From the cell containing the given text, extract its center point as [x, y] coordinate. 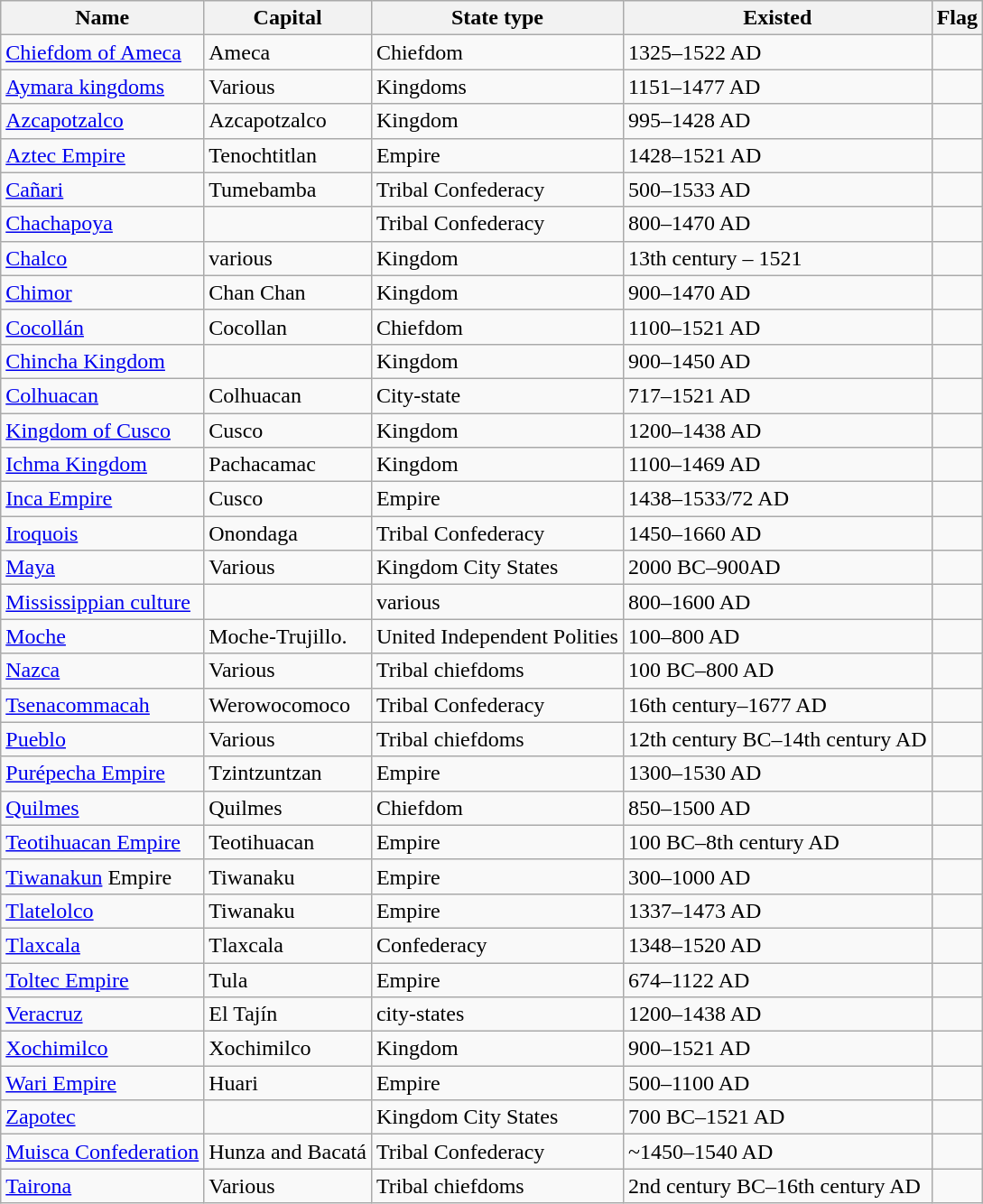
Ichma Kingdom [103, 465]
Toltec Empire [103, 979]
Confederacy [496, 945]
16th century–1677 AD [777, 705]
Tiwanakun Empire [103, 876]
717–1521 AD [777, 395]
900–1521 AD [777, 1049]
Iroquois [103, 533]
Moche-Trujillo. [288, 636]
800–1600 AD [777, 602]
2nd century BC–16th century AD [777, 1186]
1438–1533/72 AD [777, 499]
United Independent Polities [496, 636]
Cañari [103, 190]
Pueblo [103, 739]
Teotihuacan [288, 842]
1325–1522 AD [777, 52]
Tlatelolco [103, 911]
Chan Chan [288, 292]
Chachapoya [103, 224]
500–1533 AD [777, 190]
Cocollan [288, 327]
Chincha Kingdom [103, 361]
13th century – 1521 [777, 258]
City-state [496, 395]
El Tajín [288, 1014]
Existed [777, 18]
Muisca Confederation [103, 1152]
Inca Empire [103, 499]
Zapotec [103, 1117]
1151–1477 AD [777, 87]
Werowocomoco [288, 705]
Cocollán [103, 327]
100 BC–8th century AD [777, 842]
Huari [288, 1083]
1348–1520 AD [777, 945]
1100–1469 AD [777, 465]
Wari Empire [103, 1083]
Name [103, 18]
995–1428 AD [777, 121]
Tsenacommacah [103, 705]
Maya [103, 568]
100 BC–800 AD [777, 671]
Aymara kingdoms [103, 87]
State type [496, 18]
900–1470 AD [777, 292]
900–1450 AD [777, 361]
500–1100 AD [777, 1083]
Onondaga [288, 533]
300–1000 AD [777, 876]
1428–1521 AD [777, 155]
700 BC–1521 AD [777, 1117]
Kingdom of Cusco [103, 431]
100–800 AD [777, 636]
Purépecha Empire [103, 773]
Chalco [103, 258]
674–1122 AD [777, 979]
800–1470 AD [777, 224]
~1450–1540 AD [777, 1152]
Mississippian culture [103, 602]
Pachacamac [288, 465]
Tumebamba [288, 190]
Moche [103, 636]
Kingdoms [496, 87]
2000 BC–900AD [777, 568]
Ameca [288, 52]
Nazca [103, 671]
Chiefdom of Ameca [103, 52]
Capital [288, 18]
Tzintzuntzan [288, 773]
1337–1473 AD [777, 911]
12th century BC–14th century AD [777, 739]
Tula [288, 979]
Aztec Empire [103, 155]
Veracruz [103, 1014]
1100–1521 AD [777, 327]
1300–1530 AD [777, 773]
850–1500 AD [777, 808]
Hunza and Bacatá [288, 1152]
Flag [957, 18]
Teotihuacan Empire [103, 842]
Tenochtitlan [288, 155]
1450–1660 AD [777, 533]
city-states [496, 1014]
Tairona [103, 1186]
Chimor [103, 292]
